Return [x, y] of the center of cell containing provided text 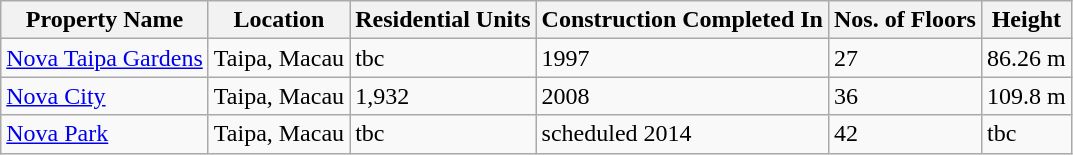
Property Name [105, 20]
scheduled 2014 [682, 134]
Height [1026, 20]
Nos. of Floors [904, 20]
1,932 [443, 96]
Construction Completed In [682, 20]
Nova Taipa Gardens [105, 58]
Nova City [105, 96]
2008 [682, 96]
1997 [682, 58]
42 [904, 134]
36 [904, 96]
Nova Park [105, 134]
86.26 m [1026, 58]
27 [904, 58]
109.8 m [1026, 96]
Residential Units [443, 20]
Location [278, 20]
